Locate the cell with the specified text and output its [x, y] center coordinate. 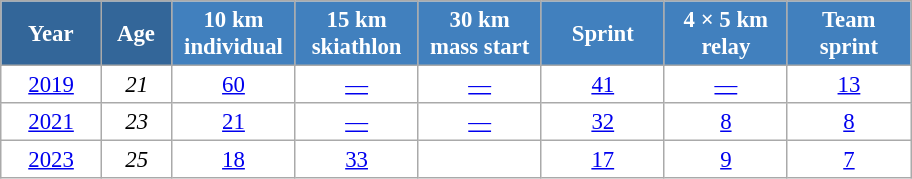
2023 [52, 160]
17 [602, 160]
60 [234, 85]
10 km individual [234, 34]
25 [136, 160]
32 [602, 122]
Sprint [602, 34]
2021 [52, 122]
7 [848, 160]
Team sprint [848, 34]
4 × 5 km relay [726, 34]
2019 [52, 85]
13 [848, 85]
30 km mass start [480, 34]
Year [52, 34]
Age [136, 34]
18 [234, 160]
41 [602, 85]
15 km skiathlon [356, 34]
33 [356, 160]
23 [136, 122]
9 [726, 160]
